Extract the (X, Y) coordinate from the center of the cell holding the provided text.  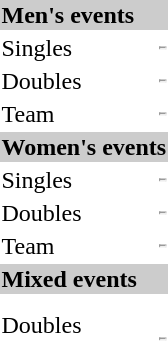
Mixed events (84, 279)
Men's events (84, 15)
Women's events (84, 147)
